From the cell containing the given text, extract its center point as (x, y) coordinate. 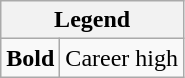
Career high (122, 58)
Legend (92, 20)
Bold (30, 58)
